Determine the [X, Y] coordinate at the center of the cell enclosing the given text.  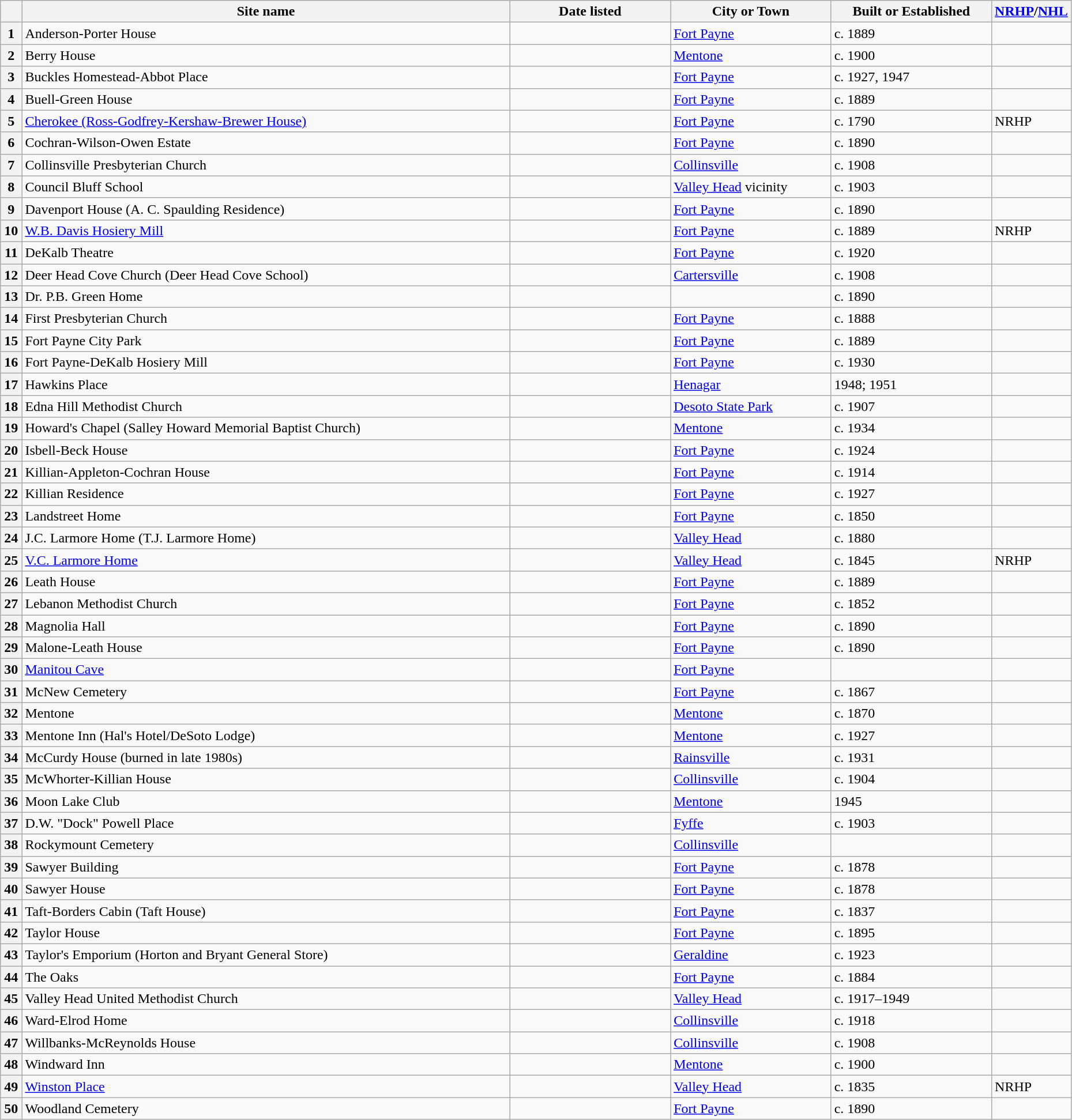
25 [12, 560]
30 [12, 670]
Isbell-Beck House [266, 450]
c. 1934 [911, 428]
39 [12, 867]
43 [12, 955]
1945 [911, 801]
Lebanon Methodist Church [266, 604]
34 [12, 757]
49 [12, 1087]
c. 1852 [911, 604]
Buckles Homestead-Abbot Place [266, 77]
Sawyer House [266, 889]
c. 1837 [911, 911]
Davenport House (A. C. Spaulding Residence) [266, 209]
1948; 1951 [911, 384]
Geraldine [751, 955]
44 [12, 977]
V.C. Larmore Home [266, 560]
28 [12, 625]
13 [12, 297]
Dr. P.B. Green Home [266, 297]
Killian-Appleton-Cochran House [266, 472]
c. 1888 [911, 319]
17 [12, 384]
Hawkins Place [266, 384]
Moon Lake Club [266, 801]
c. 1907 [911, 406]
Sawyer Building [266, 867]
c. 1924 [911, 450]
27 [12, 604]
Built or Established [911, 12]
50 [12, 1108]
8 [12, 187]
Buell-Green House [266, 99]
Taft-Borders Cabin (Taft House) [266, 911]
Henagar [751, 384]
c. 1880 [911, 538]
c. 1927, 1947 [911, 77]
Anderson-Porter House [266, 33]
c. 1923 [911, 955]
Willbanks-McReynolds House [266, 1043]
Site name [266, 12]
37 [12, 823]
24 [12, 538]
J.C. Larmore Home (T.J. Larmore Home) [266, 538]
Magnolia Hall [266, 625]
22 [12, 494]
46 [12, 1021]
29 [12, 648]
Council Bluff School [266, 187]
Valley Head vicinity [751, 187]
36 [12, 801]
2 [12, 55]
Howard's Chapel (Salley Howard Memorial Baptist Church) [266, 428]
McWhorter-Killian House [266, 779]
Cartersville [751, 275]
c. 1884 [911, 977]
c. 1914 [911, 472]
19 [12, 428]
48 [12, 1065]
38 [12, 845]
11 [12, 252]
Collinsville Presbyterian Church [266, 165]
c. 1918 [911, 1021]
c. 1920 [911, 252]
18 [12, 406]
c. 1790 [911, 121]
First Presbyterian Church [266, 319]
3 [12, 77]
31 [12, 692]
DeKalb Theatre [266, 252]
The Oaks [266, 977]
Desoto State Park [751, 406]
33 [12, 736]
Landstreet Home [266, 516]
Ward-Elrod Home [266, 1021]
c. 1895 [911, 933]
Taylor House [266, 933]
32 [12, 714]
Fyffe [751, 823]
D.W. "Dock" Powell Place [266, 823]
7 [12, 165]
NRHP/NHL [1032, 12]
41 [12, 911]
6 [12, 143]
Fort Payne-DeKalb Hosiery Mill [266, 363]
Cochran-Wilson-Owen Estate [266, 143]
Valley Head United Methodist Church [266, 999]
Fort Payne City Park [266, 341]
Berry House [266, 55]
23 [12, 516]
Rockymount Cemetery [266, 845]
Taylor's Emporium (Horton and Bryant General Store) [266, 955]
21 [12, 472]
Killian Residence [266, 494]
c. 1845 [911, 560]
Mentone Inn (Hal's Hotel/DeSoto Lodge) [266, 736]
20 [12, 450]
45 [12, 999]
1 [12, 33]
Manitou Cave [266, 670]
4 [12, 99]
c. 1870 [911, 714]
15 [12, 341]
c. 1835 [911, 1087]
c. 1930 [911, 363]
Deer Head Cove Church (Deer Head Cove School) [266, 275]
Leath House [266, 582]
10 [12, 231]
26 [12, 582]
Woodland Cemetery [266, 1108]
Winston Place [266, 1087]
9 [12, 209]
40 [12, 889]
47 [12, 1043]
Date listed [590, 12]
W.B. Davis Hosiery Mill [266, 231]
c. 1931 [911, 757]
Windward Inn [266, 1065]
c. 1850 [911, 516]
McNew Cemetery [266, 692]
42 [12, 933]
Cherokee (Ross-Godfrey-Kershaw-Brewer House) [266, 121]
Rainsville [751, 757]
35 [12, 779]
12 [12, 275]
c. 1867 [911, 692]
McCurdy House (burned in late 1980s) [266, 757]
c. 1917–1949 [911, 999]
14 [12, 319]
Malone-Leath House [266, 648]
16 [12, 363]
Edna Hill Methodist Church [266, 406]
City or Town [751, 12]
c. 1904 [911, 779]
5 [12, 121]
